Capture the cell that displays the provided text and extract its (x, y) central coordinate. 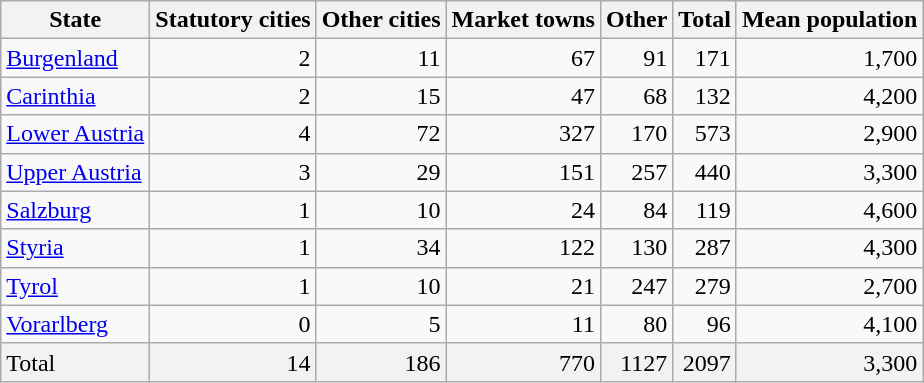
257 (636, 172)
Lower Austria (76, 134)
21 (523, 286)
1127 (636, 362)
68 (636, 96)
122 (523, 248)
67 (523, 58)
130 (636, 248)
Burgenland (76, 58)
29 (381, 172)
80 (636, 324)
1,700 (829, 58)
279 (705, 286)
Statutory cities (233, 20)
440 (705, 172)
573 (705, 134)
4,100 (829, 324)
Other (636, 20)
34 (381, 248)
24 (523, 210)
72 (381, 134)
171 (705, 58)
2097 (705, 362)
Tyrol (76, 286)
Vorarlberg (76, 324)
186 (381, 362)
770 (523, 362)
Carinthia (76, 96)
151 (523, 172)
4,600 (829, 210)
0 (233, 324)
2,900 (829, 134)
Upper Austria (76, 172)
Mean population (829, 20)
4,300 (829, 248)
4 (233, 134)
4,200 (829, 96)
Other cities (381, 20)
Styria (76, 248)
327 (523, 134)
247 (636, 286)
State (76, 20)
Market towns (523, 20)
5 (381, 324)
119 (705, 210)
91 (636, 58)
2,700 (829, 286)
84 (636, 210)
3 (233, 172)
14 (233, 362)
Salzburg (76, 210)
96 (705, 324)
132 (705, 96)
170 (636, 134)
287 (705, 248)
47 (523, 96)
15 (381, 96)
